Return the (X, Y) coordinate for the center point of the cell that contains the specified text.  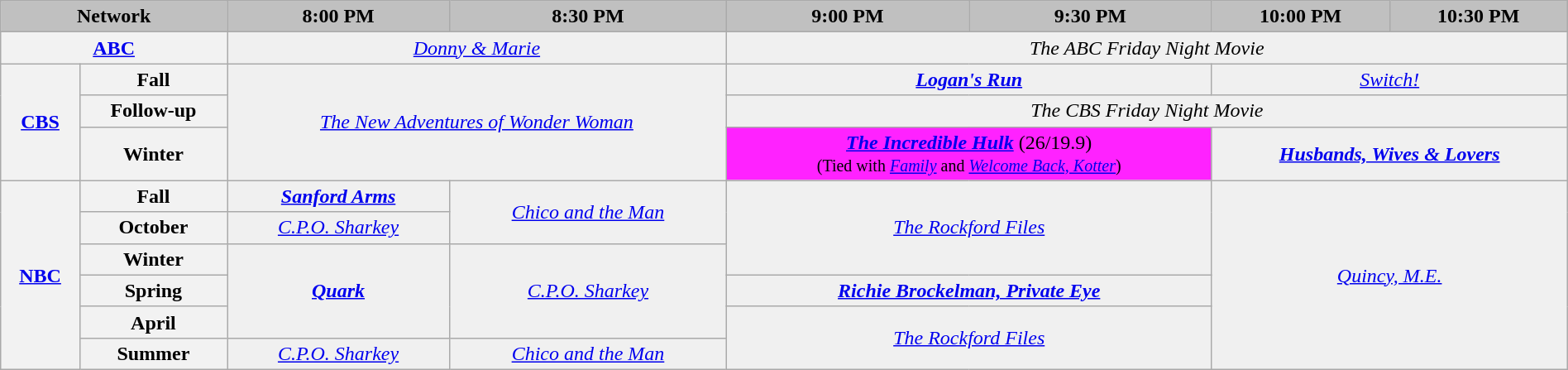
Quincy, M.E. (1389, 275)
Husbands, Wives & Lovers (1389, 154)
Follow-up (153, 111)
Network (114, 17)
The ABC Friday Night Movie (1146, 48)
Spring (153, 291)
Switch! (1389, 79)
The CBS Friday Night Movie (1146, 111)
April (153, 322)
10:30 PM (1479, 17)
ABC (114, 48)
10:00 PM (1300, 17)
8:30 PM (589, 17)
The New Adventures of Wonder Woman (477, 123)
October (153, 228)
Summer (153, 353)
Sanford Arms (339, 196)
Logan's Run (969, 79)
The Incredible Hulk (26/19.9)(Tied with Family and Welcome Back, Kotter) (969, 154)
8:00 PM (339, 17)
NBC (41, 275)
Donny & Marie (477, 48)
9:00 PM (847, 17)
9:30 PM (1090, 17)
Richie Brockelman, Private Eye (969, 291)
CBS (41, 123)
Quark (339, 291)
